Search for the cell housing the specified text and yield its (x, y) center coordinate. 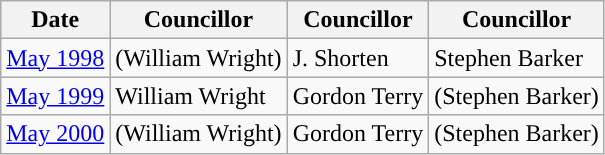
May 1998 (56, 58)
May 1999 (56, 96)
May 2000 (56, 134)
Date (56, 20)
William Wright (198, 96)
J. Shorten (358, 58)
Stephen Barker (517, 58)
